Pinpoint the cell where the given text exists, returning its [x, y] midpoint coordinate. 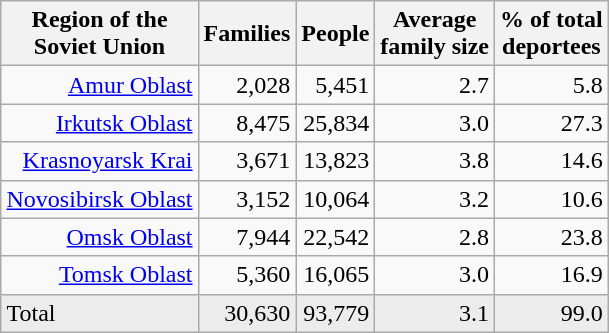
2.8 [435, 237]
3.1 [435, 313]
People [336, 34]
Families [247, 34]
27.3 [552, 123]
Omsk Oblast [100, 237]
3,152 [247, 199]
8,475 [247, 123]
16,065 [336, 275]
30,630 [247, 313]
93,779 [336, 313]
22,542 [336, 237]
% of total deportees [552, 34]
10.6 [552, 199]
10,064 [336, 199]
5,360 [247, 275]
2,028 [247, 85]
Irkutsk Oblast [100, 123]
Tomsk Oblast [100, 275]
99.0 [552, 313]
25,834 [336, 123]
16.9 [552, 275]
Total [100, 313]
3.2 [435, 199]
5,451 [336, 85]
3.8 [435, 161]
Average family size [435, 34]
Region of the Soviet Union [100, 34]
3,671 [247, 161]
23.8 [552, 237]
Krasnoyarsk Krai [100, 161]
5.8 [552, 85]
2.7 [435, 85]
14.6 [552, 161]
Amur Oblast [100, 85]
Novosibirsk Oblast [100, 199]
13,823 [336, 161]
7,944 [247, 237]
